Pinpoint the cell where the given text exists, returning its [x, y] midpoint coordinate. 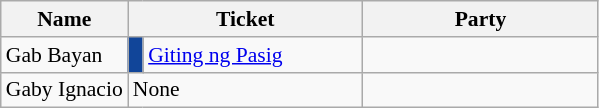
Giting ng Pasig [253, 55]
Gab Bayan [64, 55]
Gaby Ignacio [64, 90]
Party [480, 19]
Name [64, 19]
None [246, 90]
Ticket [246, 19]
